Detect which cell encompasses the target text, then output its (X, Y) center coordinate. 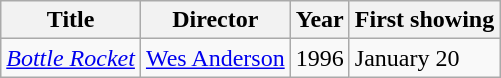
Director (215, 20)
Wes Anderson (215, 58)
January 20 (424, 58)
First showing (424, 20)
Year (320, 20)
Title (71, 20)
1996 (320, 58)
Bottle Rocket (71, 58)
